Output the (x, y) coordinate of the center of the cell containing the given text.  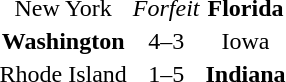
4–3 (166, 41)
